Locate the cell with the specified text and output its [x, y] center coordinate. 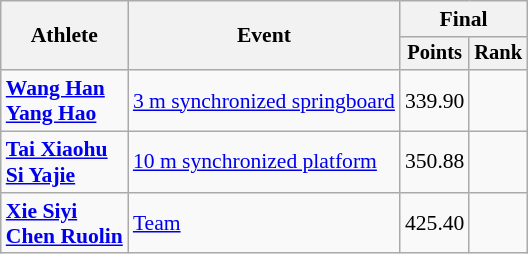
10 m synchronized platform [264, 162]
Athlete [64, 36]
Event [264, 36]
Team [264, 224]
Final [464, 19]
425.40 [434, 224]
3 m synchronized springboard [264, 100]
Xie SiyiChen Ruolin [64, 224]
339.90 [434, 100]
Tai XiaohuSi Yajie [64, 162]
Wang HanYang Hao [64, 100]
350.88 [434, 162]
Rank [498, 54]
Points [434, 54]
